Return (X, Y) of the center of cell containing provided text 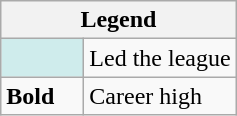
Led the league (160, 58)
Bold (42, 96)
Career high (160, 96)
Legend (118, 20)
